Find where the given text appears and provide that cell's center as [X, Y] coordinate. 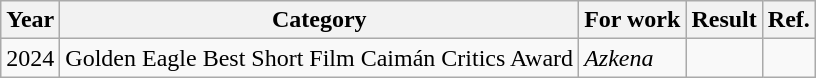
2024 [30, 58]
Result [724, 20]
Year [30, 20]
Ref. [788, 20]
For work [632, 20]
Golden Eagle Best Short Film Caimán Critics Award [320, 58]
Azkena [632, 58]
Category [320, 20]
